Identify which cell holds the provided text, then report its [X, Y] central coordinate. 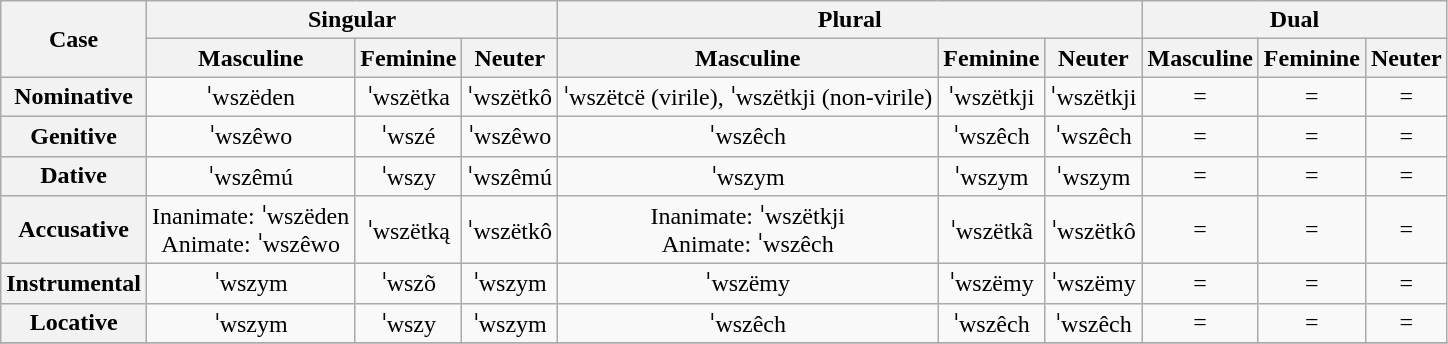
Singular [352, 20]
Dative [74, 176]
ˈwszëtcë (virile), ˈwszëtkji (non-virile) [748, 97]
Case [74, 39]
ˈwszëden [250, 97]
ˈwszëtkã [992, 230]
Accusative [74, 230]
ˈwszé [408, 136]
Inanimate: ˈwszëden Animate: ˈwszêwo [250, 230]
Plural [850, 20]
Dual [1294, 20]
Nominative [74, 97]
ˈwszõ [408, 284]
ˈwszëtką [408, 230]
Genitive [74, 136]
Locative [74, 323]
ˈwszëtka [408, 97]
Inanimate: ˈwszëtkji Animate: ˈwszêch [748, 230]
Instrumental [74, 284]
